Pinpoint the cell where the given text exists, returning its [x, y] midpoint coordinate. 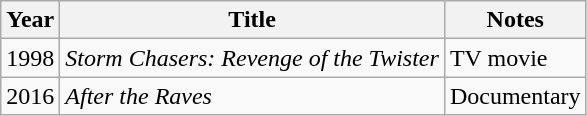
After the Raves [252, 96]
Documentary [515, 96]
Notes [515, 20]
TV movie [515, 58]
Title [252, 20]
1998 [30, 58]
Storm Chasers: Revenge of the Twister [252, 58]
Year [30, 20]
2016 [30, 96]
